Find where the given text appears and provide that cell's center as [X, Y] coordinate. 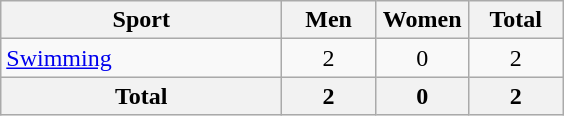
Men [329, 20]
Women [422, 20]
Swimming [142, 58]
Sport [142, 20]
